Locate the cell with the specified text and output its (x, y) center coordinate. 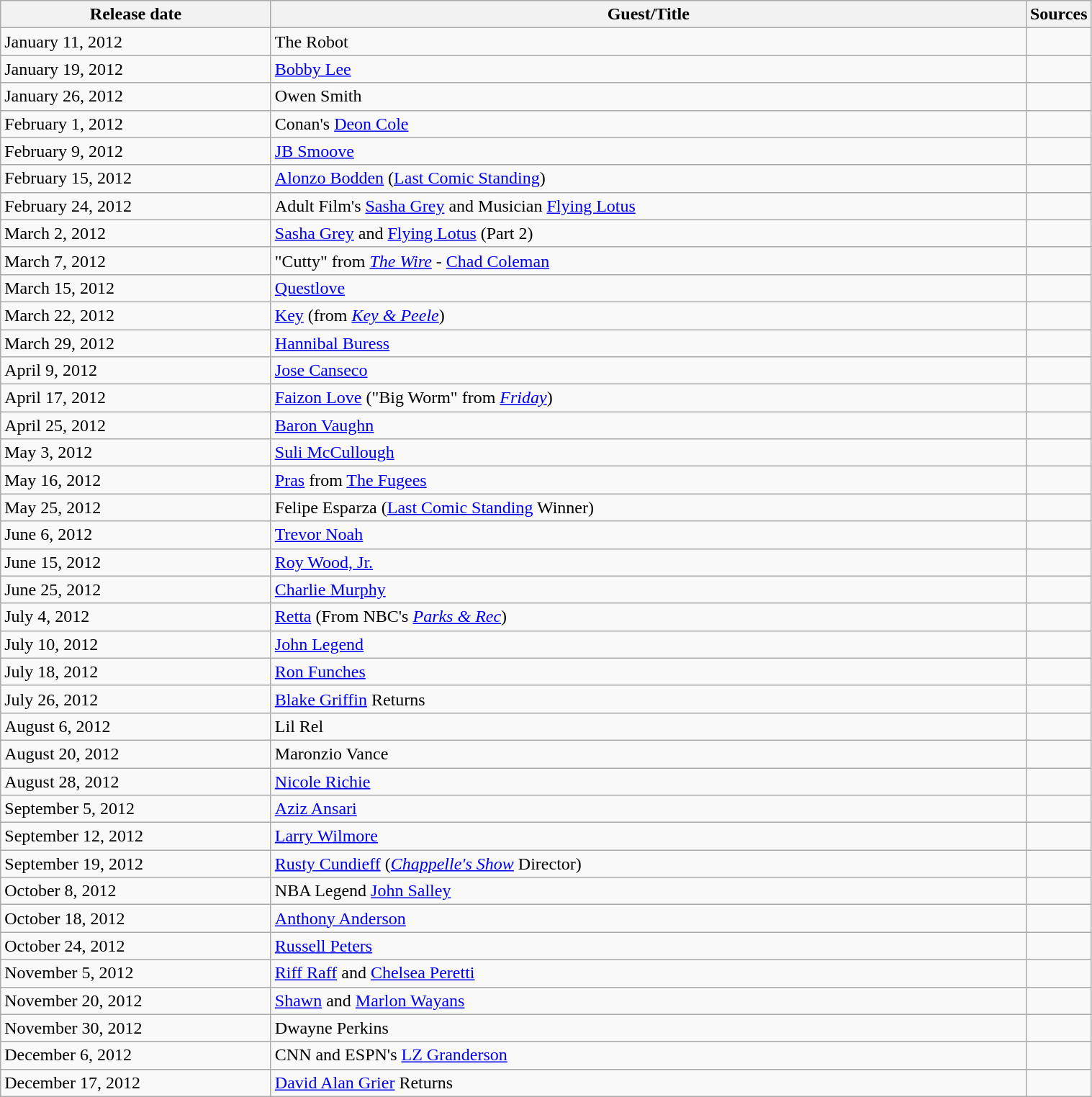
"Cutty" from The Wire - Chad Coleman (648, 261)
January 26, 2012 (136, 96)
CNN and ESPN's LZ Granderson (648, 1055)
January 19, 2012 (136, 69)
NBA Legend John Salley (648, 891)
February 1, 2012 (136, 124)
Aziz Ansari (648, 809)
Felipe Esparza (Last Comic Standing Winner) (648, 507)
David Alan Grier Returns (648, 1083)
JB Smoove (648, 151)
Suli McCullough (648, 453)
Pras from The Fugees (648, 480)
Russell Peters (648, 946)
Bobby Lee (648, 69)
June 25, 2012 (136, 590)
April 25, 2012 (136, 425)
March 2, 2012 (136, 233)
February 9, 2012 (136, 151)
June 15, 2012 (136, 562)
Charlie Murphy (648, 590)
Ron Funches (648, 672)
Riff Raff and Chelsea Peretti (648, 973)
February 15, 2012 (136, 179)
December 6, 2012 (136, 1055)
July 26, 2012 (136, 699)
April 9, 2012 (136, 371)
May 3, 2012 (136, 453)
Sources (1058, 14)
John Legend (648, 644)
July 4, 2012 (136, 617)
Anthony Anderson (648, 918)
Trevor Noah (648, 535)
Rusty Cundieff (Chappelle's Show Director) (648, 864)
September 5, 2012 (136, 809)
Maronzio Vance (648, 754)
Jose Canseco (648, 371)
Larry Wilmore (648, 836)
Nicole Richie (648, 781)
Release date (136, 14)
August 20, 2012 (136, 754)
July 10, 2012 (136, 644)
December 17, 2012 (136, 1083)
Alonzo Bodden (Last Comic Standing) (648, 179)
Lil Rel (648, 726)
February 24, 2012 (136, 206)
June 6, 2012 (136, 535)
Conan's Deon Cole (648, 124)
March 15, 2012 (136, 288)
November 5, 2012 (136, 973)
Blake Griffin Returns (648, 699)
Sasha Grey and Flying Lotus (Part 2) (648, 233)
November 30, 2012 (136, 1028)
Retta (From NBC's Parks & Rec) (648, 617)
August 28, 2012 (136, 781)
Owen Smith (648, 96)
September 19, 2012 (136, 864)
October 24, 2012 (136, 946)
March 29, 2012 (136, 343)
April 17, 2012 (136, 398)
Adult Film's Sasha Grey and Musician Flying Lotus (648, 206)
Dwayne Perkins (648, 1028)
July 18, 2012 (136, 672)
Faizon Love ("Big Worm" from Friday) (648, 398)
August 6, 2012 (136, 726)
The Robot (648, 42)
May 16, 2012 (136, 480)
May 25, 2012 (136, 507)
Guest/Title (648, 14)
Questlove (648, 288)
Roy Wood, Jr. (648, 562)
Baron Vaughn (648, 425)
October 18, 2012 (136, 918)
Hannibal Buress (648, 343)
Shawn and Marlon Wayans (648, 1001)
March 7, 2012 (136, 261)
November 20, 2012 (136, 1001)
September 12, 2012 (136, 836)
January 11, 2012 (136, 42)
October 8, 2012 (136, 891)
Key (from Key & Peele) (648, 315)
March 22, 2012 (136, 315)
